Search for the cell housing the specified text and yield its (x, y) center coordinate. 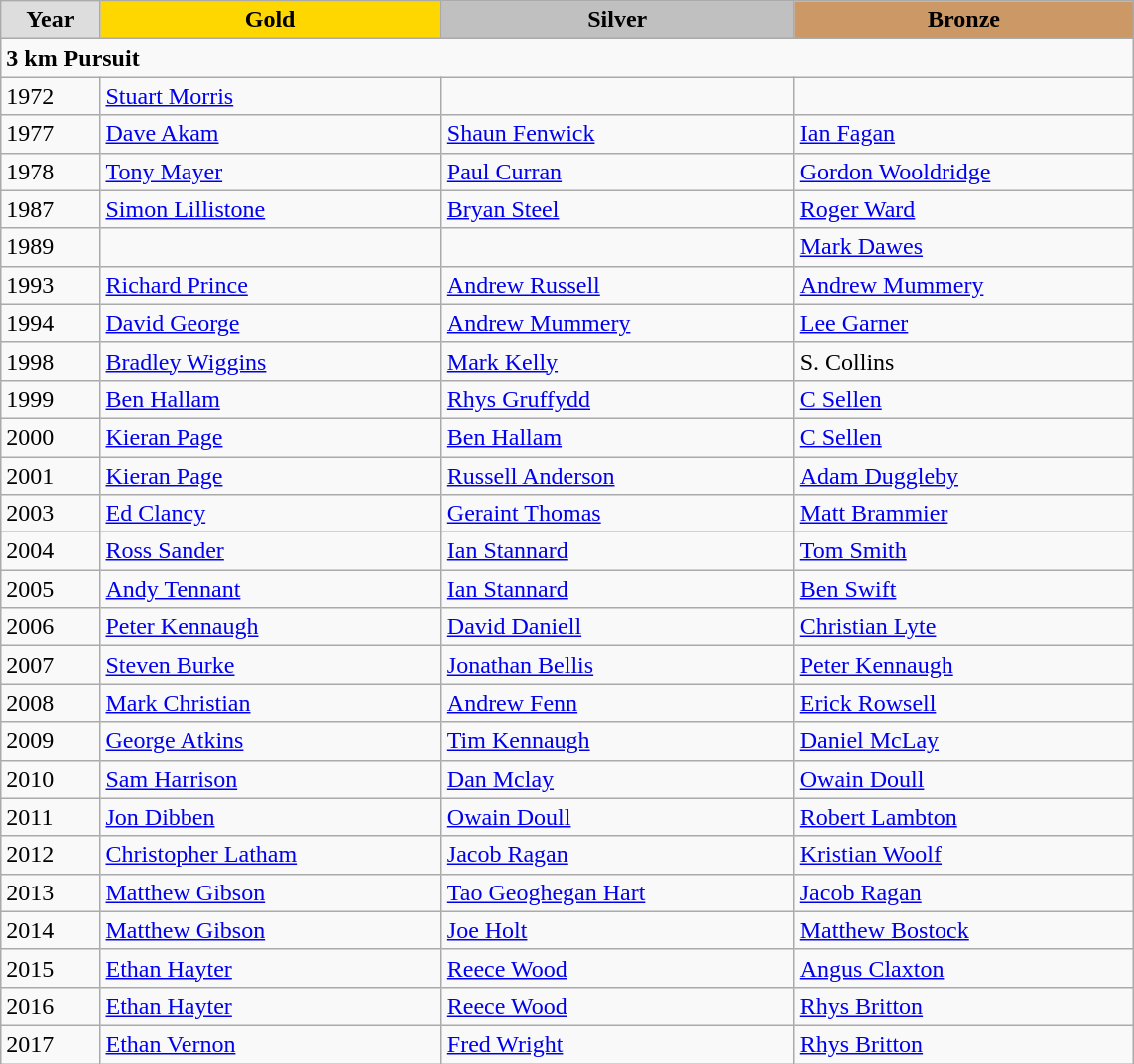
Dave Akam (270, 134)
Mark Dawes (963, 247)
1972 (50, 96)
Ben Swift (963, 589)
David Daniell (617, 627)
Christian Lyte (963, 627)
Daniel McLay (963, 741)
Sam Harrison (270, 779)
Simon Lillistone (270, 209)
Mark Kelly (617, 361)
2014 (50, 930)
George Atkins (270, 741)
Jon Dibben (270, 817)
3 km Pursuit (567, 58)
Ian Fagan (963, 134)
Shaun Fenwick (617, 134)
Steven Burke (270, 665)
2006 (50, 627)
Kristian Woolf (963, 855)
Ross Sander (270, 551)
2007 (50, 665)
2008 (50, 703)
Richard Prince (270, 285)
Ed Clancy (270, 514)
Stuart Morris (270, 96)
Gold (270, 20)
1987 (50, 209)
Russell Anderson (617, 476)
2004 (50, 551)
Tim Kennaugh (617, 741)
Bronze (963, 20)
Jonathan Bellis (617, 665)
2009 (50, 741)
2012 (50, 855)
Andrew Fenn (617, 703)
1999 (50, 399)
2013 (50, 892)
Fred Wright (617, 1044)
Gordon Wooldridge (963, 172)
1994 (50, 323)
Tom Smith (963, 551)
2011 (50, 817)
1977 (50, 134)
2005 (50, 589)
Adam Duggleby (963, 476)
S. Collins (963, 361)
Silver (617, 20)
Andrew Russell (617, 285)
Tao Geoghegan Hart (617, 892)
2016 (50, 1006)
2010 (50, 779)
1989 (50, 247)
Year (50, 20)
2017 (50, 1044)
2001 (50, 476)
2003 (50, 514)
2000 (50, 437)
1993 (50, 285)
Joe Holt (617, 930)
David George (270, 323)
2015 (50, 968)
1998 (50, 361)
Andy Tennant (270, 589)
Erick Rowsell (963, 703)
Robert Lambton (963, 817)
Christopher Latham (270, 855)
Geraint Thomas (617, 514)
Mark Christian (270, 703)
1978 (50, 172)
Angus Claxton (963, 968)
Matthew Bostock (963, 930)
Matt Brammier (963, 514)
Rhys Gruffydd (617, 399)
Lee Garner (963, 323)
Ethan Vernon (270, 1044)
Paul Curran (617, 172)
Roger Ward (963, 209)
Bryan Steel (617, 209)
Tony Mayer (270, 172)
Dan Mclay (617, 779)
Bradley Wiggins (270, 361)
